Determine the [X, Y] coordinate at the center of the cell enclosing the given text.  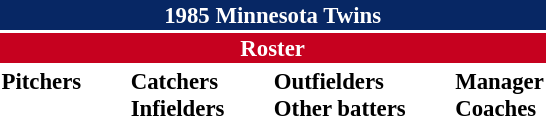
1985 Minnesota Twins [272, 15]
Roster [272, 48]
